Output the (X, Y) coordinate of the center of the cell containing the given text.  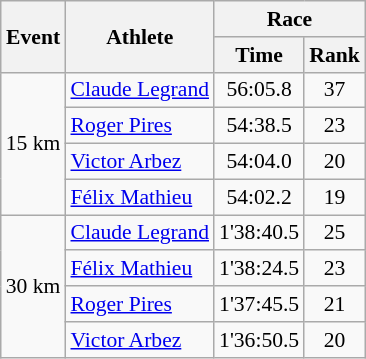
1'37:45.5 (259, 304)
1'38:24.5 (259, 269)
21 (334, 304)
Event (34, 36)
25 (334, 233)
54:02.2 (259, 197)
56:05.8 (259, 90)
Rank (334, 55)
Time (259, 55)
54:04.0 (259, 162)
Race (290, 19)
1'38:40.5 (259, 233)
37 (334, 90)
15 km (34, 143)
19 (334, 197)
30 km (34, 286)
1'36:50.5 (259, 340)
Athlete (140, 36)
54:38.5 (259, 126)
